Scan for the cell matching the given text and deliver its (X, Y) coordinate at center. 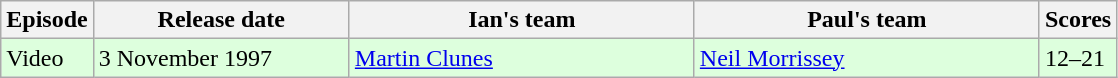
Martin Clunes (522, 58)
Ian's team (522, 20)
Release date (221, 20)
3 November 1997 (221, 58)
Scores (1078, 20)
Paul's team (866, 20)
12–21 (1078, 58)
Video (47, 58)
Episode (47, 20)
Neil Morrissey (866, 58)
